Determine the (X, Y) coordinate at the center of the cell enclosing the given text.  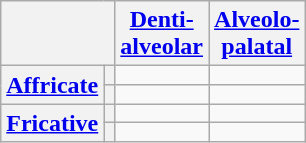
Fricative (52, 123)
Alveolo-palatal (257, 34)
Denti-alveolar (162, 34)
Affricate (52, 85)
